Pinpoint the cell where the given text exists, returning its [x, y] midpoint coordinate. 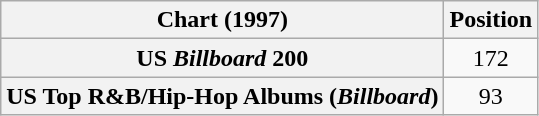
Position [491, 20]
US Billboard 200 [222, 58]
US Top R&B/Hip-Hop Albums (Billboard) [222, 96]
93 [491, 96]
Chart (1997) [222, 20]
172 [491, 58]
